Scan for the cell matching the given text and deliver its (x, y) coordinate at center. 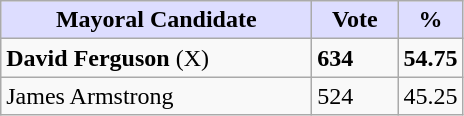
45.25 (430, 96)
% (430, 20)
634 (355, 58)
James Armstrong (156, 96)
524 (355, 96)
54.75 (430, 58)
Mayoral Candidate (156, 20)
David Ferguson (X) (156, 58)
Vote (355, 20)
